Output the [X, Y] coordinate of the center of the cell containing the given text.  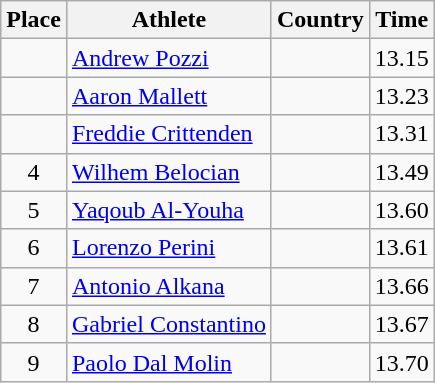
Wilhem Belocian [168, 172]
Freddie Crittenden [168, 134]
13.70 [402, 362]
8 [34, 324]
13.60 [402, 210]
Lorenzo Perini [168, 248]
13.31 [402, 134]
Antonio Alkana [168, 286]
13.23 [402, 96]
Athlete [168, 20]
Country [320, 20]
Andrew Pozzi [168, 58]
13.61 [402, 248]
Aaron Mallett [168, 96]
6 [34, 248]
Paolo Dal Molin [168, 362]
7 [34, 286]
5 [34, 210]
Yaqoub Al-Youha [168, 210]
4 [34, 172]
13.66 [402, 286]
13.67 [402, 324]
Gabriel Constantino [168, 324]
9 [34, 362]
13.15 [402, 58]
Time [402, 20]
13.49 [402, 172]
Place [34, 20]
